Output the [x, y] coordinate of the center of the cell containing the given text.  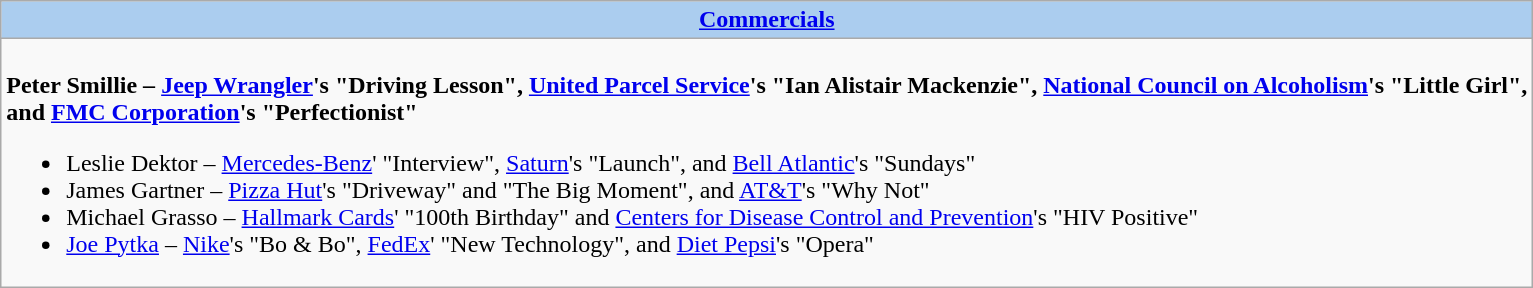
Commercials [767, 20]
